From the cell containing the given text, extract its center point as [X, Y] coordinate. 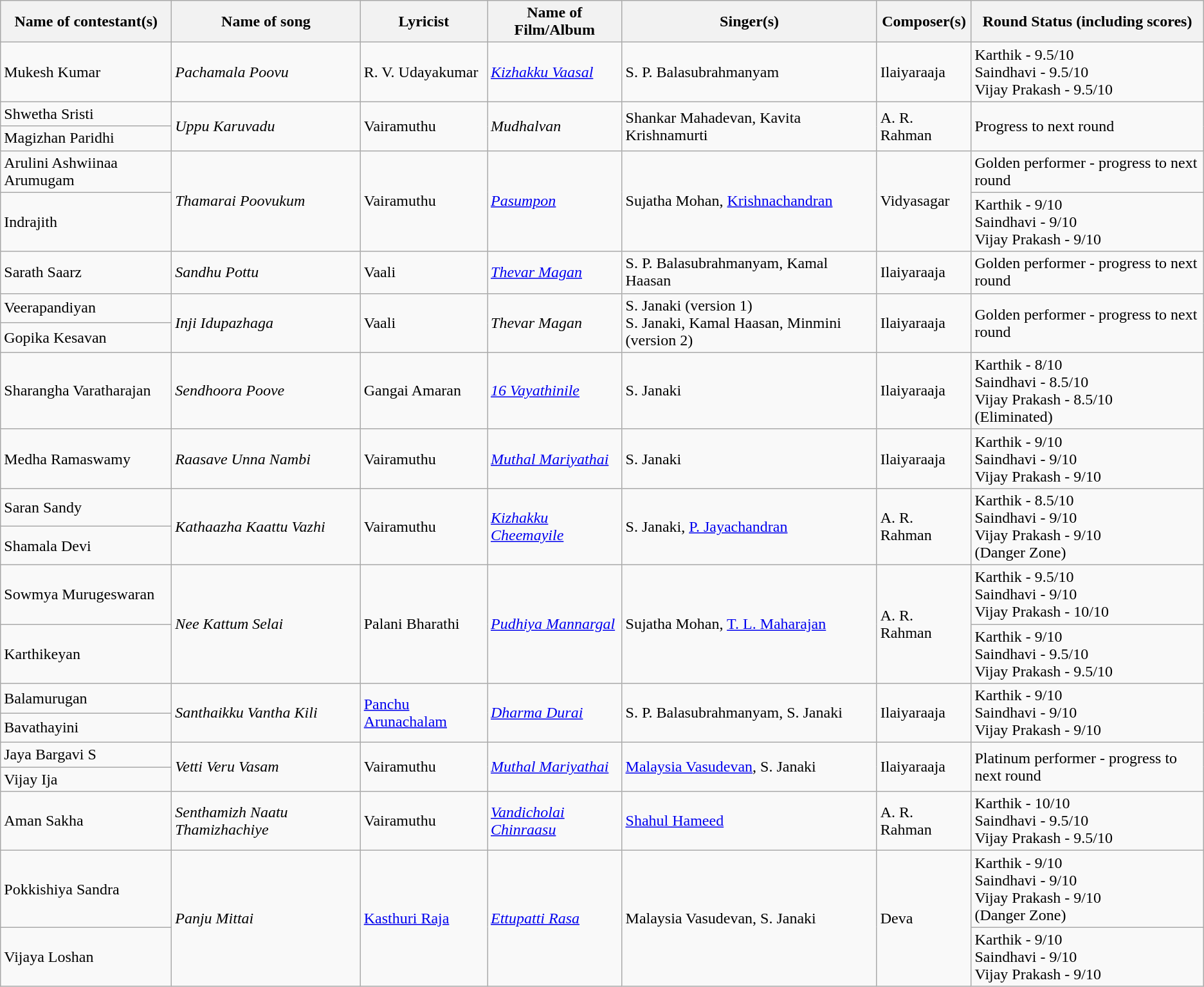
Round Status (including scores) [1087, 22]
Indrajith [86, 222]
Kizhakku Cheemayile [555, 526]
Platinum performer - progress to next round [1087, 767]
Kathaazha Kaattu Vazhi [266, 526]
Sandhu Pottu [266, 273]
Gangai Amaran [423, 391]
Panchu Arunachalam [423, 713]
Kasthuri Raja [423, 918]
Pasumpon [555, 201]
Gopika Kesavan [86, 338]
Medha Ramaswamy [86, 458]
Vidyasagar [924, 201]
Name of song [266, 22]
Shankar Mahadevan, Kavita Krishnamurti [749, 126]
Pudhiya Mannargal [555, 624]
Aman Sakha [86, 821]
Sarath Saarz [86, 273]
Inji Idupazhaga [266, 323]
Kizhakku Vaasal [555, 72]
Vijaya Loshan [86, 957]
Arulini Ashwiinaa Arumugam [86, 171]
Lyricist [423, 22]
Singer(s) [749, 22]
Name of contestant(s) [86, 22]
Shwetha Sristi [86, 114]
S. P. Balasubrahmanyam, Kamal Haasan [749, 273]
Karthik - 9/10Saindhavi - 9/10Vijay Prakash - 9/10(Danger Zone) [1087, 889]
Karthik - 9.5/10Saindhavi - 9.5/10Vijay Prakash - 9.5/10 [1087, 72]
16 Vayathinile [555, 391]
Vetti Veru Vasam [266, 767]
Sharangha Varatharajan [86, 391]
Composer(s) [924, 22]
Progress to next round [1087, 126]
Sendhoora Poove [266, 391]
Saran Sandy [86, 507]
Vijay Ija [86, 779]
Karthik - 8.5/10Saindhavi - 9/10Vijay Prakash - 9/10(Danger Zone) [1087, 526]
Uppu Karuvadu [266, 126]
Karthikeyan [86, 653]
Vandicholai Chinraasu [555, 821]
S. P. Balasubrahmanyam [749, 72]
S. Janaki, P. Jayachandran [749, 526]
Sujatha Mohan, Krishnachandran [749, 201]
Pokkishiya Sandra [86, 889]
S. P. Balasubrahmanyam, S. Janaki [749, 713]
Karthik - 8/10Saindhavi - 8.5/10Vijay Prakash - 8.5/10(Eliminated) [1087, 391]
Balamurugan [86, 698]
Mukesh Kumar [86, 72]
Panju Mittai [266, 918]
Veerapandiyan [86, 308]
Sujatha Mohan, T. L. Maharajan [749, 624]
Bavathayini [86, 728]
Raasave Unna Nambi [266, 458]
Karthik - 10/10Saindhavi - 9.5/10Vijay Prakash - 9.5/10 [1087, 821]
Mudhalvan [555, 126]
Senthamizh Naatu Thamizhachiye [266, 821]
Magizhan Paridhi [86, 138]
S. Janaki (version 1)S. Janaki, Kamal Haasan, Minmini (version 2) [749, 323]
Karthik - 9.5/10Saindhavi - 9/10Vijay Prakash - 10/10 [1087, 594]
Name of Film/Album [555, 22]
Nee Kattum Selai [266, 624]
Pachamala Poovu [266, 72]
Thamarai Poovukum [266, 201]
Jaya Bargavi S [86, 755]
Sowmya Murugeswaran [86, 594]
Santhaikku Vantha Kili [266, 713]
Shamala Devi [86, 546]
Palani Bharathi [423, 624]
R. V. Udayakumar [423, 72]
Deva [924, 918]
Karthik - 9/10Saindhavi - 9.5/10Vijay Prakash - 9.5/10 [1087, 653]
Ettupatti Rasa [555, 918]
Shahul Hameed [749, 821]
Dharma Durai [555, 713]
